Locate the cell with the specified text and output its (X, Y) center coordinate. 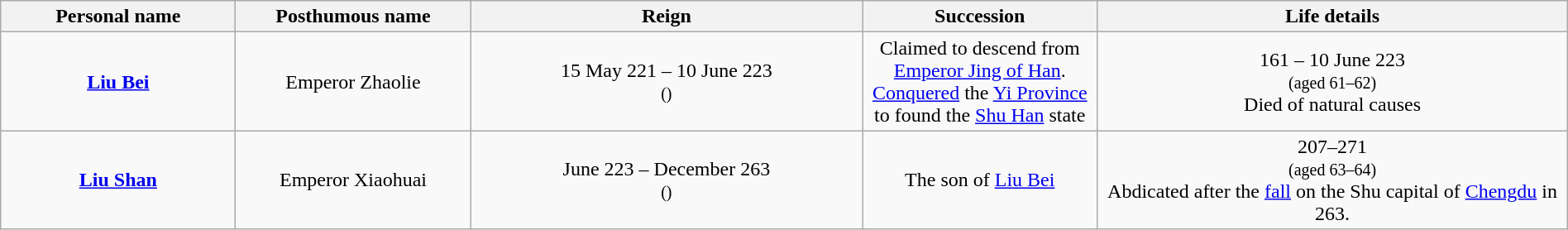
Claimed to descend from Emperor Jing of Han. Conquered the Yi Province to found the Shu Han state (980, 81)
161 – 10 June 223(aged 61–62)Died of natural causes (1332, 81)
Liu Bei (118, 81)
Personal name (118, 17)
The son of Liu Bei (980, 180)
Posthumous name (353, 17)
Emperor Zhaolie (353, 81)
June 223 – December 263() (667, 180)
Liu Shan (118, 180)
207–271(aged 63–64)Abdicated after the fall on the Shu capital of Chengdu in 263. (1332, 180)
Succession (980, 17)
Life details (1332, 17)
15 May 221 – 10 June 223() (667, 81)
Reign (667, 17)
Emperor Xiaohuai (353, 180)
